Scan for the cell matching the given text and deliver its [x, y] coordinate at center. 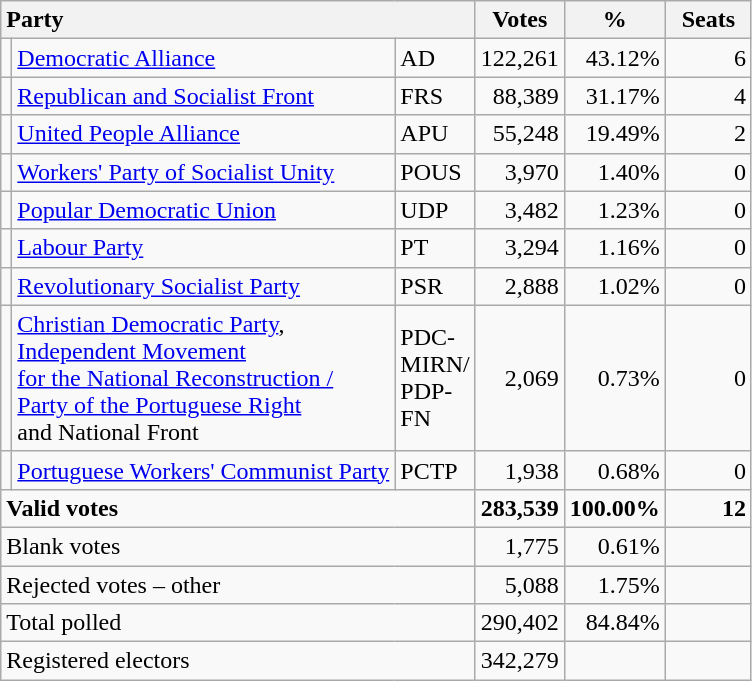
Workers' Party of Socialist Unity [204, 172]
342,279 [520, 661]
Blank votes [238, 546]
Party [238, 20]
31.17% [614, 96]
1,938 [520, 470]
1.75% [614, 585]
AD [435, 58]
0.61% [614, 546]
Seats [708, 20]
3,970 [520, 172]
Portuguese Workers' Communist Party [204, 470]
Revolutionary Socialist Party [204, 286]
PSR [435, 286]
0.68% [614, 470]
Valid votes [238, 508]
84.84% [614, 623]
Rejected votes – other [238, 585]
PDC-MIRN/PDP-FN [435, 378]
Republican and Socialist Front [204, 96]
1,775 [520, 546]
19.49% [614, 134]
Christian Democratic Party,Independent Movementfor the National Reconstruction /Party of the Portuguese Rightand National Front [204, 378]
43.12% [614, 58]
PT [435, 248]
Popular Democratic Union [204, 210]
6 [708, 58]
PCTP [435, 470]
4 [708, 96]
100.00% [614, 508]
290,402 [520, 623]
2,069 [520, 378]
1.16% [614, 248]
2,888 [520, 286]
UDP [435, 210]
United People Alliance [204, 134]
1.23% [614, 210]
3,294 [520, 248]
Total polled [238, 623]
55,248 [520, 134]
1.02% [614, 286]
122,261 [520, 58]
Labour Party [204, 248]
FRS [435, 96]
Democratic Alliance [204, 58]
Registered electors [238, 661]
88,389 [520, 96]
12 [708, 508]
POUS [435, 172]
5,088 [520, 585]
2 [708, 134]
% [614, 20]
APU [435, 134]
Votes [520, 20]
0.73% [614, 378]
283,539 [520, 508]
3,482 [520, 210]
1.40% [614, 172]
